Detect which cell encompasses the target text, then output its [X, Y] center coordinate. 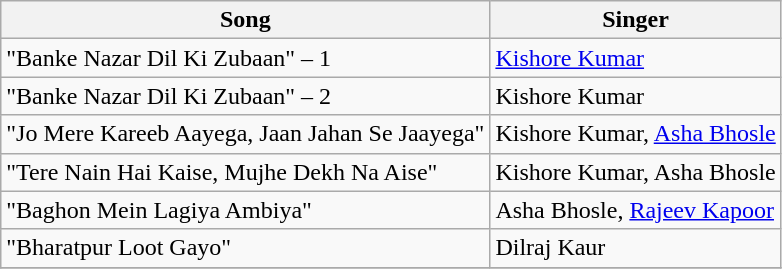
"Banke Nazar Dil Ki Zubaan" – 2 [246, 96]
"Tere Nain Hai Kaise, Mujhe Dekh Na Aise" [246, 172]
"Baghon Mein Lagiya Ambiya" [246, 210]
Singer [636, 20]
Dilraj Kaur [636, 248]
"Bharatpur Loot Gayo" [246, 248]
"Banke Nazar Dil Ki Zubaan" – 1 [246, 58]
Song [246, 20]
"Jo Mere Kareeb Aayega, Jaan Jahan Se Jaayega" [246, 134]
Asha Bhosle, Rajeev Kapoor [636, 210]
